Locate the cell with the specified text and output its [x, y] center coordinate. 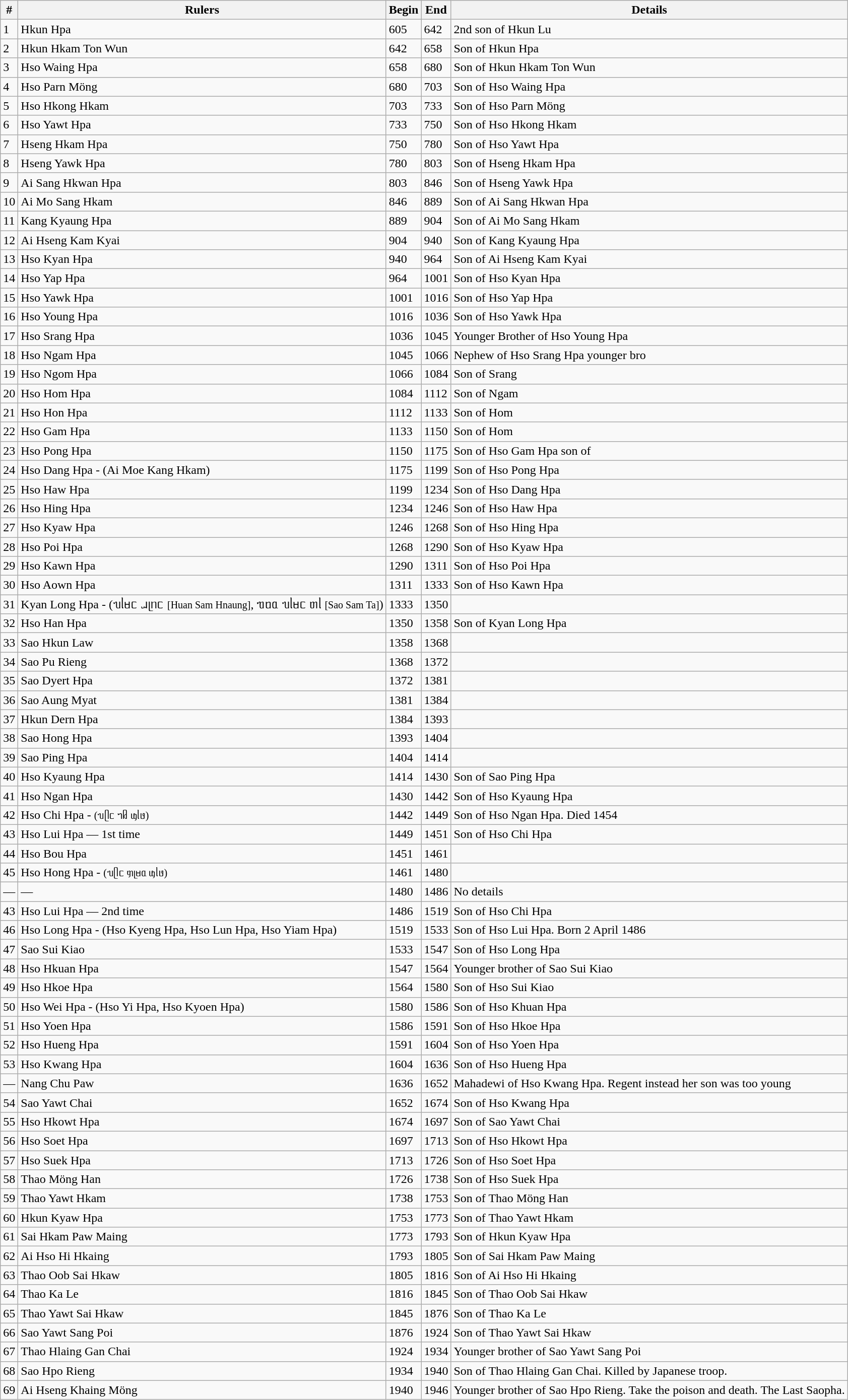
2nd son of Hkun Lu [649, 29]
9 [9, 182]
End [436, 10]
Son of Hso Kawn Hpa [649, 585]
Son of Thao Oob Sai Hkaw [649, 1294]
Nephew of Hso Srang Hpa younger bro [649, 355]
Son of Hso Khuan Hpa [649, 1007]
Hso Kwang Hpa [202, 1064]
Hso Ngan Hpa [202, 796]
Son of Hso Yawk Hpa [649, 317]
Hso Yawt Hpa [202, 125]
25 [9, 489]
13 [9, 259]
Son of Thao Hlaing Gan Chai. Killed by Japanese troop. [649, 1371]
31 [9, 604]
61 [9, 1237]
69 [9, 1390]
37 [9, 719]
20 [9, 393]
64 [9, 1294]
17 [9, 336]
Hso Aown Hpa [202, 585]
Hso Kyan Hpa [202, 259]
Son of Hso Yap Hpa [649, 298]
Hseng Hkam Hpa [202, 144]
Son of Srang [649, 374]
59 [9, 1199]
5 [9, 106]
14 [9, 278]
Kang Kyaung Hpa [202, 221]
Son of Hso Hkong Hkam [649, 125]
55 [9, 1122]
605 [404, 29]
32 [9, 623]
23 [9, 451]
Son of Hkun Hpa [649, 48]
24 [9, 470]
6 [9, 125]
63 [9, 1275]
Son of Hso Lui Hpa. Born 2 April 1486 [649, 930]
Hso Pong Hpa [202, 451]
Son of Hso Yoen Hpa [649, 1045]
Son of Hso Kyaw Hpa [649, 546]
Hso Kawn Hpa [202, 566]
52 [9, 1045]
Thao Oob Sai Hkaw [202, 1275]
Hso Hing Hpa [202, 508]
68 [9, 1371]
Hso Dang Hpa - (Ai Moe Kang Hkam) [202, 470]
Son of Hso Yawt Hpa [649, 144]
57 [9, 1160]
Ai Hso Hi Hkaing [202, 1256]
Sao Hong Hpa [202, 738]
Hso Wei Hpa - (Hso Yi Hpa, Hso Kyoen Hpa) [202, 1007]
26 [9, 508]
Ai Mo Sang Hkam [202, 201]
Hso Yawk Hpa [202, 298]
Hso Lui Hpa — 1st time [202, 834]
Younger brother of Sao Yawt Sang Poi [649, 1352]
3 [9, 67]
Son of Ai Hseng Kam Kyai [649, 259]
Thao Ka Le [202, 1294]
Hso Han Hpa [202, 623]
Younger Brother of Hso Young Hpa [649, 336]
15 [9, 298]
1946 [436, 1390]
Hkun Dern Hpa [202, 719]
Sao Aung Myat [202, 700]
Thao Yawt Sai Hkaw [202, 1313]
Son of Hkun Hkam Ton Wun [649, 67]
40 [9, 777]
4 [9, 87]
Son of Hso Sui Kiao [649, 988]
Begin [404, 10]
Hso Gam Hpa [202, 432]
2 [9, 48]
Details [649, 10]
Hso Kyaung Hpa [202, 777]
Son of Kyan Long Hpa [649, 623]
60 [9, 1218]
Ai Sang Hkwan Hpa [202, 182]
Hso Hon Hpa [202, 412]
Son of Hso Haw Hpa [649, 508]
62 [9, 1256]
7 [9, 144]
54 [9, 1102]
Son of Hso Waing Hpa [649, 87]
Son of Hso Dang Hpa [649, 489]
Hso Long Hpa - (Hso Kyeng Hpa, Hso Lun Hpa, Hso Yiam Hpa) [202, 930]
51 [9, 1026]
36 [9, 700]
Son of Sao Ping Hpa [649, 777]
Hso Hkowt Hpa [202, 1122]
1 [9, 29]
Son of Hso Kyan Hpa [649, 278]
47 [9, 949]
Hkun Hkam Ton Wun [202, 48]
Hkun Hpa [202, 29]
Son of Sai Hkam Paw Maing [649, 1256]
Hso Hong Hpa - (ᥔᥫᥴ ᥞᥨᥛᥲ ᥜᥣᥳ) [202, 873]
Sao Hkun Law [202, 643]
18 [9, 355]
Son of Hso Kwang Hpa [649, 1102]
10 [9, 201]
Hso Yoen Hpa [202, 1026]
Son of Hso Kyaung Hpa [649, 796]
Hso Waing Hpa [202, 67]
Hso Suek Hpa [202, 1160]
21 [9, 412]
Son of Thao Ka Le [649, 1313]
27 [9, 527]
Hso Kyaw Hpa [202, 527]
22 [9, 432]
44 [9, 854]
66 [9, 1333]
Son of Kang Kyaung Hpa [649, 240]
Hso Hkoe Hpa [202, 988]
Sao Yawt Chai [202, 1102]
Sao Dyert Hpa [202, 681]
56 [9, 1141]
Son of Hso Long Hpa [649, 949]
Younger brother of Sao Hpo Rieng. Take the poison and death. The Last Saopha. [649, 1390]
Hso Srang Hpa [202, 336]
45 [9, 873]
Ai Hseng Khaing Möng [202, 1390]
67 [9, 1352]
Son of Sao Yawt Chai [649, 1122]
Son of Hso Poi Hpa [649, 566]
Son of Thao Möng Han [649, 1199]
Nang Chu Paw [202, 1083]
53 [9, 1064]
42 [9, 815]
Mahadewi of Hso Kwang Hpa. Regent instead her son was too young [649, 1083]
Son of Hseng Yawk Hpa [649, 182]
# [9, 10]
Sao Yawt Sang Poi [202, 1333]
Son of Hkun Kyaw Hpa [649, 1237]
38 [9, 738]
8 [9, 163]
Hseng Yawk Hpa [202, 163]
Hso Ngom Hpa [202, 374]
Hso Parn Möng [202, 87]
Son of Hso Hueng Hpa [649, 1064]
Thao Yawt Hkam [202, 1199]
Son of Hso Suek Hpa [649, 1179]
35 [9, 681]
16 [9, 317]
Son of Hso Gam Hpa son of [649, 451]
Son of Hso Ngan Hpa. Died 1454 [649, 815]
Younger brother of Sao Sui Kiao [649, 968]
Sao Ping Hpa [202, 757]
Hso Poi Hpa [202, 546]
Son of Thao Yawt Sai Hkaw [649, 1333]
Hso Soet Hpa [202, 1141]
Sao Hpo Rieng [202, 1371]
19 [9, 374]
Sao Sui Kiao [202, 949]
29 [9, 566]
Son of Ai Hso Hi Hkaing [649, 1275]
Thao Hlaing Gan Chai [202, 1352]
Hso Hueng Hpa [202, 1045]
58 [9, 1179]
Son of Hseng Hkam Hpa [649, 163]
Son of Hso Hkowt Hpa [649, 1141]
34 [9, 662]
Ai Hseng Kam Kyai [202, 240]
Thao Möng Han [202, 1179]
39 [9, 757]
Hso Lui Hpa — 2nd time [202, 911]
49 [9, 988]
Son of Ngam [649, 393]
No details [649, 892]
Son of Ai Mo Sang Hkam [649, 221]
48 [9, 968]
Hso Ngam Hpa [202, 355]
65 [9, 1313]
Rulers [202, 10]
Son of Ai Sang Hkwan Hpa [649, 201]
11 [9, 221]
Son of Hso Parn Möng [649, 106]
Son of Thao Yawt Hkam [649, 1218]
Son of Hso Hkoe Hpa [649, 1026]
Sai Hkam Paw Maing [202, 1237]
Hso Hkong Hkam [202, 106]
Hso Hom Hpa [202, 393]
Hso Chi Hpa - (ᥔᥫᥴ ᥐᥤ ᥜᥣᥳ) [202, 815]
Hso Young Hpa [202, 317]
Hso Yap Hpa [202, 278]
30 [9, 585]
33 [9, 643]
Sao Pu Rieng [202, 662]
Kyan Long Hpa - (ᥔᥣᥛᥴ ᥘᥨᥒᥴ [Huan Sam Hnaung], ᥓᥝᥲ ᥔᥣᥛᥴ ᥖᥣ [Sao Sam Ta]) [202, 604]
Son of Hso Hing Hpa [649, 527]
Son of Hso Soet Hpa [649, 1160]
Hso Hkuan Hpa [202, 968]
46 [9, 930]
Hso Bou Hpa [202, 854]
Hso Haw Hpa [202, 489]
Hkun Kyaw Hpa [202, 1218]
Son of Hso Pong Hpa [649, 470]
12 [9, 240]
50 [9, 1007]
41 [9, 796]
28 [9, 546]
